Extract the (x, y) coordinate from the center of the cell holding the provided text.  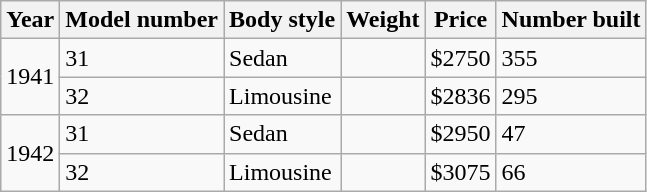
$2836 (460, 96)
Body style (282, 20)
66 (571, 172)
1941 (30, 77)
Model number (142, 20)
Price (460, 20)
$2750 (460, 58)
295 (571, 96)
Number built (571, 20)
$2950 (460, 134)
$3075 (460, 172)
Weight (383, 20)
47 (571, 134)
1942 (30, 153)
355 (571, 58)
Year (30, 20)
